Output the [X, Y] coordinate of the center of the cell containing the given text.  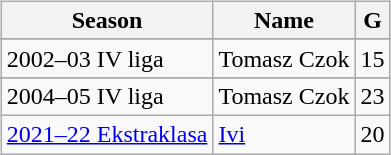
Name [284, 20]
15 [372, 58]
2021–22 Ekstraklasa [107, 134]
2002–03 IV liga [107, 58]
20 [372, 134]
2004–05 IV liga [107, 96]
23 [372, 96]
G [372, 20]
Ivi [284, 134]
Season [107, 20]
